Return the (x, y) coordinate for the center point of the cell that contains the specified text.  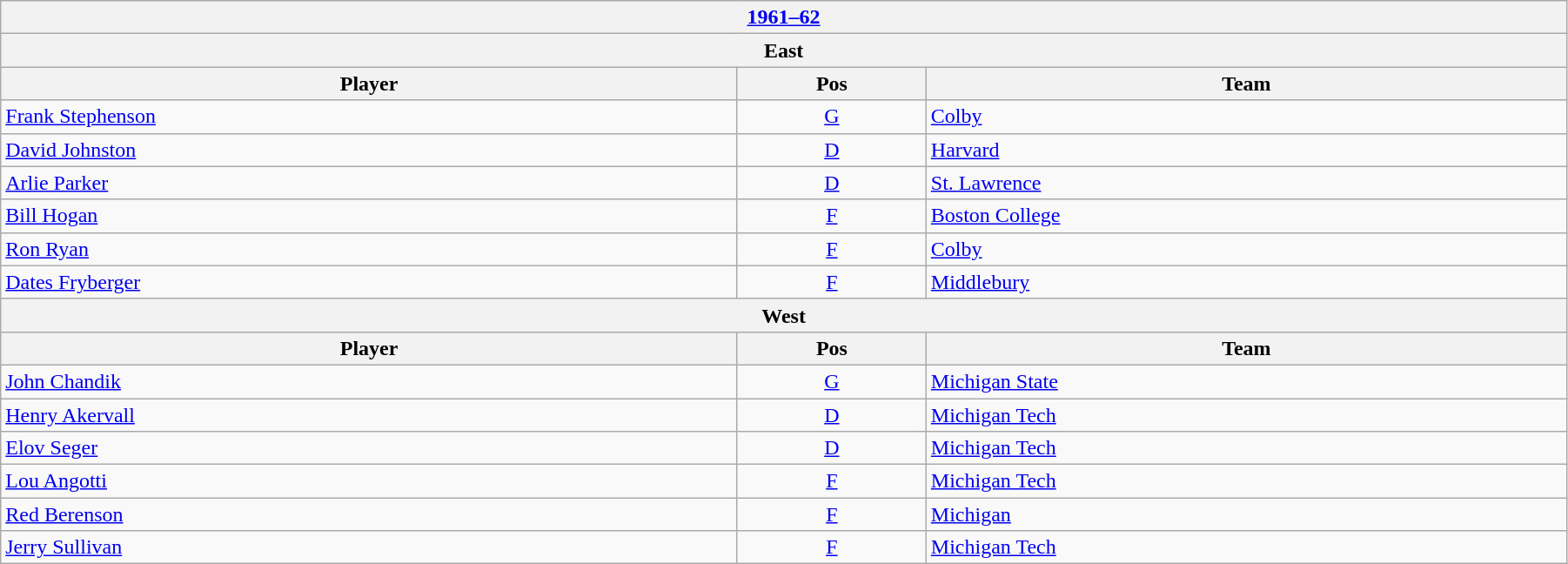
West (784, 315)
Middlebury (1246, 282)
Red Berenson (369, 514)
Harvard (1246, 150)
East (784, 50)
Michigan (1246, 514)
Frank Stephenson (369, 117)
David Johnston (369, 150)
Boston College (1246, 216)
Jerry Sullivan (369, 547)
Lou Angotti (369, 481)
Dates Fryberger (369, 282)
Arlie Parker (369, 183)
Henry Akervall (369, 415)
St. Lawrence (1246, 183)
John Chandik (369, 381)
1961–62 (784, 17)
Michigan State (1246, 381)
Ron Ryan (369, 249)
Elov Seger (369, 448)
Bill Hogan (369, 216)
